Locate the cell with the specified text and output its [X, Y] center coordinate. 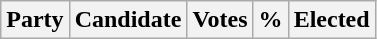
% [270, 20]
Elected [332, 20]
Candidate [128, 20]
Votes [220, 20]
Party [35, 20]
